Detect which cell encompasses the target text, then output its [X, Y] center coordinate. 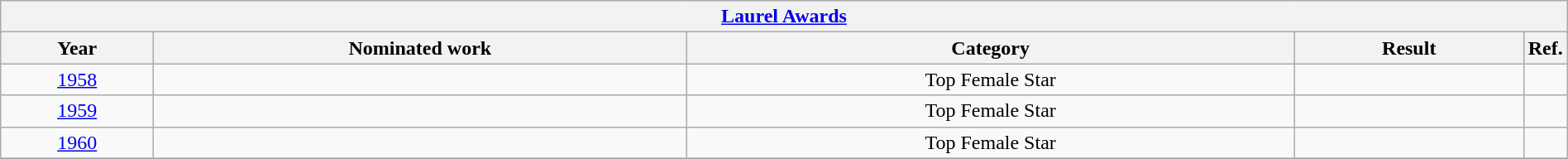
Ref. [1545, 48]
Year [78, 48]
Laurel Awards [784, 17]
1960 [78, 142]
Category [991, 48]
1958 [78, 79]
Result [1409, 48]
Nominated work [420, 48]
1959 [78, 111]
